Determine the (x, y) coordinate at the center of the cell enclosing the given text.  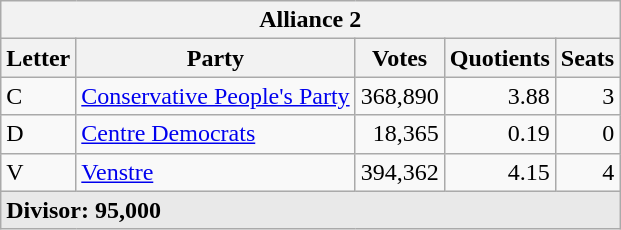
Centre Democrats (216, 134)
Seats (587, 58)
Alliance 2 (310, 20)
D (38, 134)
Party (216, 58)
3.88 (500, 96)
V (38, 172)
Divisor: 95,000 (310, 210)
4.15 (500, 172)
368,890 (400, 96)
4 (587, 172)
Quotients (500, 58)
Conservative People's Party (216, 96)
18,365 (400, 134)
3 (587, 96)
0.19 (500, 134)
C (38, 96)
Letter (38, 58)
Venstre (216, 172)
394,362 (400, 172)
0 (587, 134)
Votes (400, 58)
